Determine the (x, y) coordinate at the center of the cell enclosing the given text.  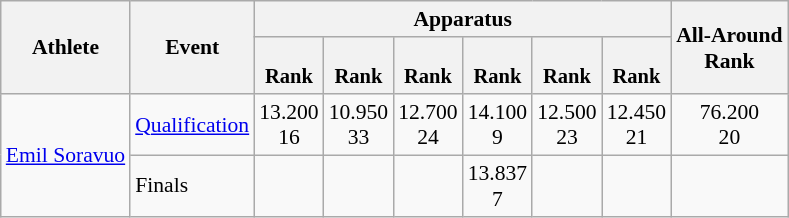
Apparatus (462, 19)
All-AroundRank (729, 48)
Finals (192, 186)
12.70024 (428, 124)
Qualification (192, 124)
Emil Soravuo (66, 155)
10.95033 (358, 124)
12.50023 (566, 124)
14.1009 (498, 124)
13.8377 (498, 186)
13.20016 (288, 124)
Athlete (66, 48)
12.45021 (636, 124)
Event (192, 48)
76.20020 (729, 124)
